Capture the cell that displays the provided text and extract its [X, Y] central coordinate. 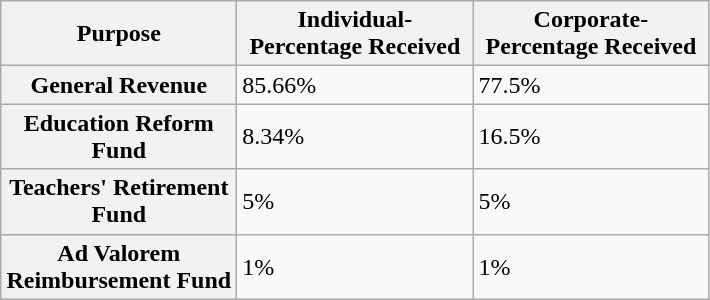
Education Reform Fund [119, 136]
16.5% [591, 136]
Teachers' Retirement Fund [119, 202]
8.34% [355, 136]
General Revenue [119, 85]
Individual-Percentage Received [355, 34]
77.5% [591, 85]
Ad Valorem Reimbursement Fund [119, 266]
Purpose [119, 34]
85.66% [355, 85]
Corporate-Percentage Received [591, 34]
